Return the (X, Y) coordinate for the center point of the cell that contains the specified text.  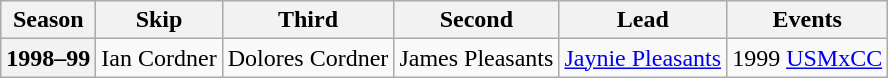
Skip (159, 20)
Third (308, 20)
Events (808, 20)
Dolores Cordner (308, 58)
Season (48, 20)
1998–99 (48, 58)
James Pleasants (476, 58)
Second (476, 20)
Jaynie Pleasants (643, 58)
1999 USMxCC (808, 58)
Ian Cordner (159, 58)
Lead (643, 20)
